Provide the (X, Y) coordinate of the cell's center where the given text is located.  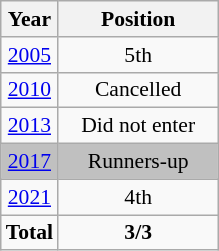
2010 (30, 90)
2005 (30, 55)
Year (30, 19)
2013 (30, 126)
Position (138, 19)
Did not enter (138, 126)
5th (138, 55)
Runners-up (138, 162)
2021 (30, 197)
Total (30, 233)
3/3 (138, 233)
2017 (30, 162)
4th (138, 197)
Cancelled (138, 90)
